From the cell containing the given text, extract its center point as (x, y) coordinate. 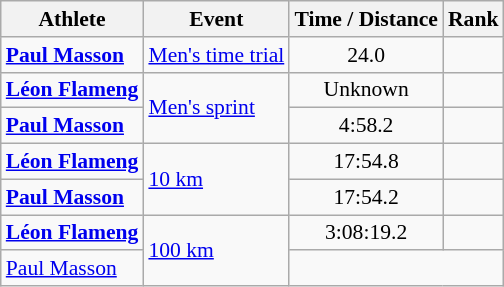
17:54.2 (366, 197)
10 km (216, 180)
Men's sprint (216, 108)
24.0 (366, 55)
Men's time trial (216, 55)
17:54.8 (366, 162)
Unknown (366, 90)
Athlete (72, 19)
Event (216, 19)
3:08:19.2 (366, 233)
100 km (216, 250)
Rank (474, 19)
4:58.2 (366, 126)
Time / Distance (366, 19)
